Find where the given text appears and provide that cell's center as [X, Y] coordinate. 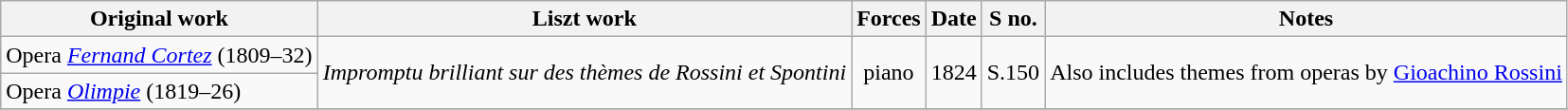
S.150 [1013, 73]
Forces [889, 19]
Liszt work [584, 19]
S no. [1013, 19]
1824 [953, 73]
Impromptu brilliant sur des thèmes de Rossini et Spontini [584, 73]
Original work [159, 19]
Date [953, 19]
Opera Fernand Cortez (1809–32) [159, 55]
Notes [1307, 19]
Also includes themes from operas by Gioachino Rossini [1307, 73]
Opera Olimpie (1819–26) [159, 91]
piano [889, 73]
